Extract the (X, Y) coordinate from the center of the cell holding the provided text.  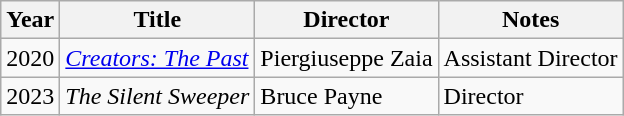
Bruce Payne (346, 96)
Piergiuseppe Zaia (346, 58)
Assistant Director (530, 58)
Year (30, 20)
The Silent Sweeper (158, 96)
Title (158, 20)
2020 (30, 58)
2023 (30, 96)
Creators: The Past (158, 58)
Notes (530, 20)
